Return the (x, y) coordinate for the center point of the cell that contains the specified text.  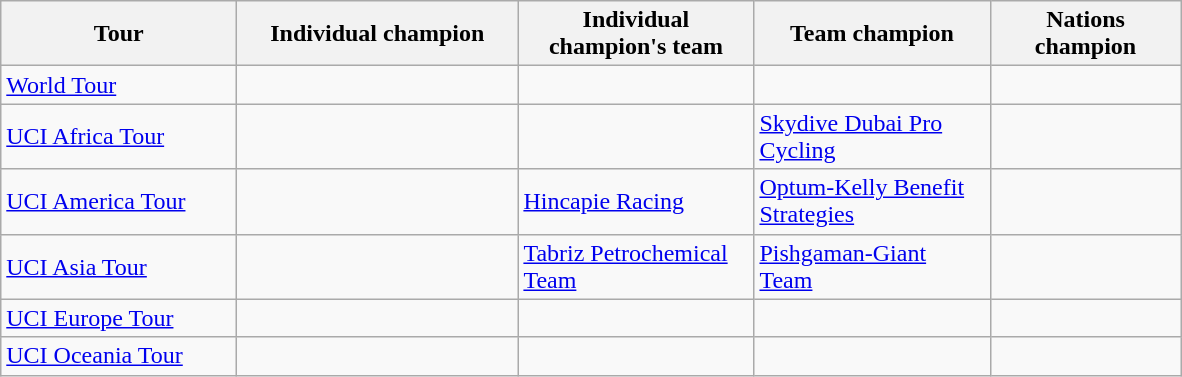
Optum-Kelly Benefit Strategies (872, 202)
Skydive Dubai Pro Cycling (872, 136)
Tabriz Petrochemical Team (636, 266)
UCI Europe Tour (119, 318)
Individual champion's team (636, 34)
Pishgaman-Giant Team (872, 266)
World Tour (119, 85)
UCI Asia Tour (119, 266)
Team champion (872, 34)
Individual champion (378, 34)
Nations champion (1086, 34)
UCI America Tour (119, 202)
UCI Africa Tour (119, 136)
Hincapie Racing (636, 202)
UCI Oceania Tour (119, 356)
Tour (119, 34)
